Output the (X, Y) coordinate of the center of the cell containing the given text.  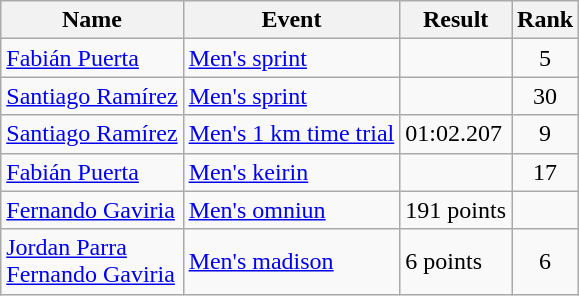
Name (92, 20)
5 (546, 58)
Rank (546, 20)
Men's omniun (292, 210)
Jordan ParraFernando Gaviria (92, 262)
Men's madison (292, 262)
Fernando Gaviria (92, 210)
01:02.207 (456, 134)
17 (546, 172)
Men's keirin (292, 172)
191 points (456, 210)
6 points (456, 262)
Event (292, 20)
30 (546, 96)
6 (546, 262)
Result (456, 20)
9 (546, 134)
Men's 1 km time trial (292, 134)
